Scan for the cell matching the given text and deliver its (x, y) coordinate at center. 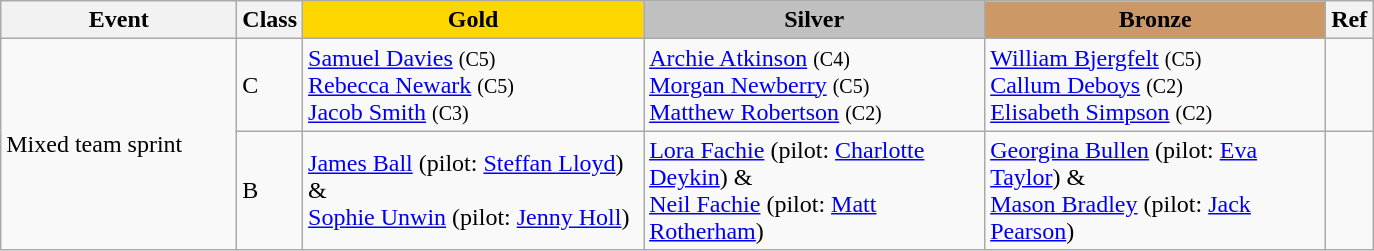
Ref (1350, 20)
Silver (814, 20)
Class (270, 20)
Lora Fachie (pilot: Charlotte Deykin) &Neil Fachie (pilot: Matt Rotherham) (814, 190)
William Bjergfelt (C5)Callum Deboys (C2)Elisabeth Simpson (C2) (1156, 85)
James Ball (pilot: Steffan Lloyd) &Sophie Unwin (pilot: Jenny Holl) (474, 190)
Georgina Bullen (pilot: Eva Taylor) &Mason Bradley (pilot: Jack Pearson) (1156, 190)
Bronze (1156, 20)
Archie Atkinson (C4)Morgan Newberry (C5)Matthew Robertson (C2) (814, 85)
Mixed team sprint (119, 144)
Samuel Davies (C5)Rebecca Newark (C5)Jacob Smith (C3) (474, 85)
B (270, 190)
Event (119, 20)
Gold (474, 20)
C (270, 85)
